Provide the [x, y] coordinate of the cell's center where the given text is located.  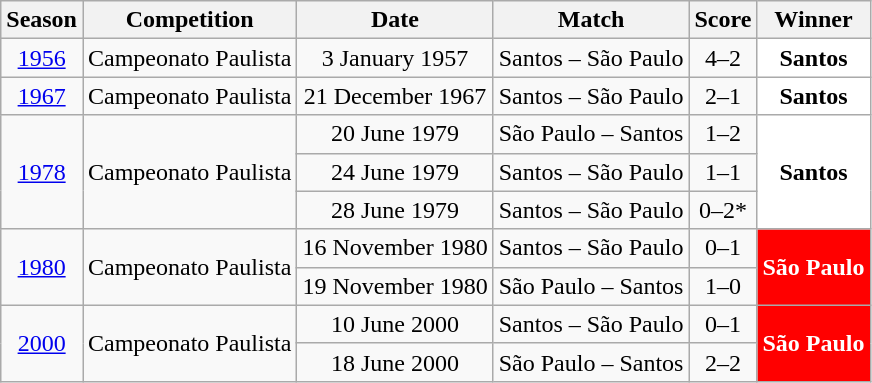
Match [591, 20]
Winner [814, 20]
24 June 1979 [395, 172]
16 November 1980 [395, 248]
1956 [42, 58]
2–2 [723, 362]
Competition [189, 20]
1980 [42, 267]
18 June 2000 [395, 362]
2000 [42, 343]
4–2 [723, 58]
Season [42, 20]
1978 [42, 172]
Date [395, 20]
Score [723, 20]
20 June 1979 [395, 134]
2–1 [723, 96]
1967 [42, 96]
0–2* [723, 210]
3 January 1957 [395, 58]
1–2 [723, 134]
1–1 [723, 172]
19 November 1980 [395, 286]
21 December 1967 [395, 96]
10 June 2000 [395, 324]
28 June 1979 [395, 210]
1–0 [723, 286]
